Pinpoint the cell where the given text exists, returning its [X, Y] midpoint coordinate. 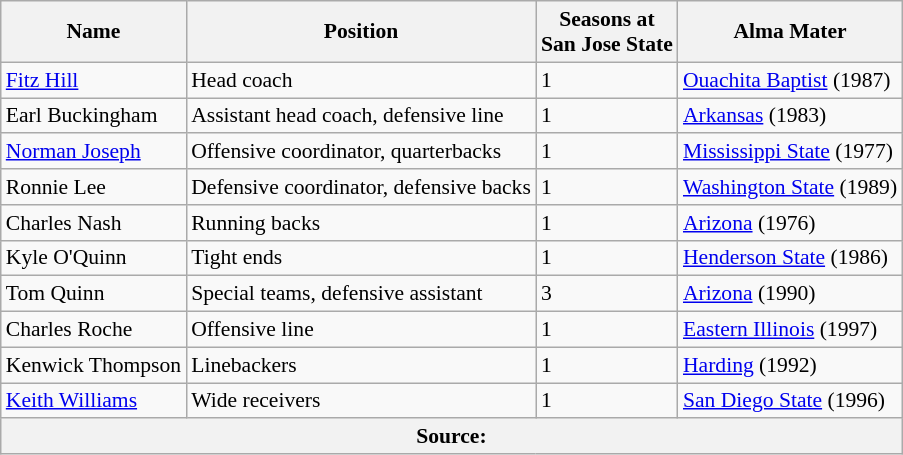
Earl Buckingham [94, 116]
Source: [452, 437]
Wide receivers [361, 401]
Ouachita Baptist (1987) [790, 80]
3 [607, 294]
Henderson State (1986) [790, 258]
Seasons atSan Jose State [607, 32]
Kyle O'Quinn [94, 258]
Arizona (1990) [790, 294]
Ronnie Lee [94, 187]
Fitz Hill [94, 80]
Running backs [361, 223]
Offensive coordinator, quarterbacks [361, 152]
Charles Nash [94, 223]
Arkansas (1983) [790, 116]
Linebackers [361, 365]
Tom Quinn [94, 294]
Washington State (1989) [790, 187]
Eastern Illinois (1997) [790, 330]
Assistant head coach, defensive line [361, 116]
Harding (1992) [790, 365]
Tight ends [361, 258]
Head coach [361, 80]
Special teams, defensive assistant [361, 294]
Alma Mater [790, 32]
Defensive coordinator, defensive backs [361, 187]
Keith Williams [94, 401]
Kenwick Thompson [94, 365]
Name [94, 32]
Norman Joseph [94, 152]
Position [361, 32]
Mississippi State (1977) [790, 152]
Offensive line [361, 330]
Arizona (1976) [790, 223]
Charles Roche [94, 330]
San Diego State (1996) [790, 401]
